Find where the given text appears and provide that cell's center as (x, y) coordinate. 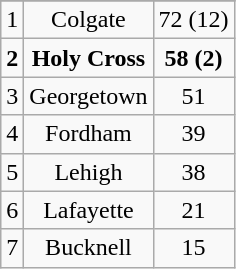
7 (12, 248)
Fordham (88, 134)
Georgetown (88, 96)
6 (12, 210)
5 (12, 172)
Lehigh (88, 172)
38 (194, 172)
Bucknell (88, 248)
3 (12, 96)
21 (194, 210)
72 (12) (194, 20)
2 (12, 58)
39 (194, 134)
1 (12, 20)
58 (2) (194, 58)
4 (12, 134)
51 (194, 96)
Holy Cross (88, 58)
15 (194, 248)
Lafayette (88, 210)
Colgate (88, 20)
